Detect which cell encompasses the target text, then output its [X, Y] center coordinate. 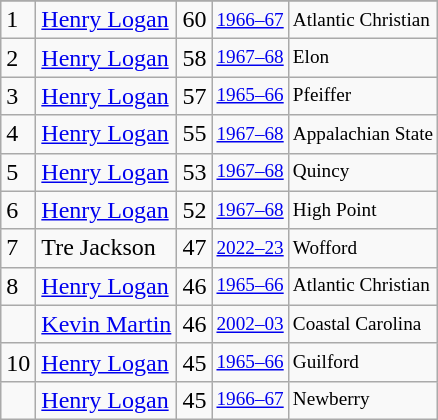
1 [18, 20]
Tre Jackson [106, 248]
2 [18, 58]
57 [194, 96]
52 [194, 210]
Quincy [362, 172]
8 [18, 286]
60 [194, 20]
Newberry [362, 400]
6 [18, 210]
Guilford [362, 362]
Coastal Carolina [362, 324]
2022–23 [250, 248]
4 [18, 134]
Appalachian State [362, 134]
Elon [362, 58]
2002–03 [250, 324]
58 [194, 58]
55 [194, 134]
53 [194, 172]
Kevin Martin [106, 324]
47 [194, 248]
High Point [362, 210]
3 [18, 96]
Pfeiffer [362, 96]
7 [18, 248]
5 [18, 172]
Wofford [362, 248]
10 [18, 362]
